Pinpoint the cell where the given text exists, returning its (x, y) midpoint coordinate. 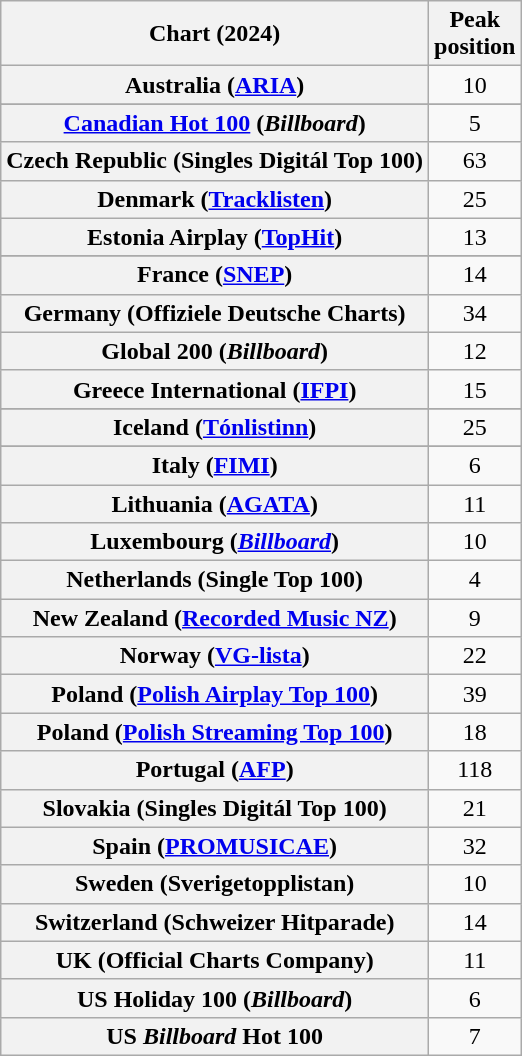
Spain (PROMUSICAE) (215, 846)
Slovakia (Singles Digitál Top 100) (215, 808)
15 (475, 389)
Denmark (Tracklisten) (215, 199)
Germany (Offiziele Deutsche Charts) (215, 313)
Lithuania (AGATA) (215, 503)
Luxembourg (Billboard) (215, 542)
Global 200 (Billboard) (215, 351)
9 (475, 618)
New Zealand (Recorded Music NZ) (215, 618)
Estonia Airplay (TopHit) (215, 237)
Czech Republic (Singles Digitál Top 100) (215, 161)
63 (475, 161)
118 (475, 770)
Australia (ARIA) (215, 85)
5 (475, 123)
12 (475, 351)
Iceland (Tónlistinn) (215, 427)
4 (475, 580)
Portugal (AFP) (215, 770)
Netherlands (Single Top 100) (215, 580)
Canadian Hot 100 (Billboard) (215, 123)
UK (Official Charts Company) (215, 960)
Switzerland (Schweizer Hitparade) (215, 922)
7 (475, 1036)
Chart (2024) (215, 34)
Poland (Polish Streaming Top 100) (215, 732)
Poland (Polish Airplay Top 100) (215, 694)
Norway (VG-lista) (215, 656)
Greece International (IFPI) (215, 389)
39 (475, 694)
32 (475, 846)
Italy (FIMI) (215, 465)
Sweden (Sverigetopplistan) (215, 884)
13 (475, 237)
22 (475, 656)
34 (475, 313)
Peakposition (475, 34)
18 (475, 732)
US Billboard Hot 100 (215, 1036)
US Holiday 100 (Billboard) (215, 998)
21 (475, 808)
France (SNEP) (215, 275)
